Pinpoint the cell where the given text exists, returning its [x, y] midpoint coordinate. 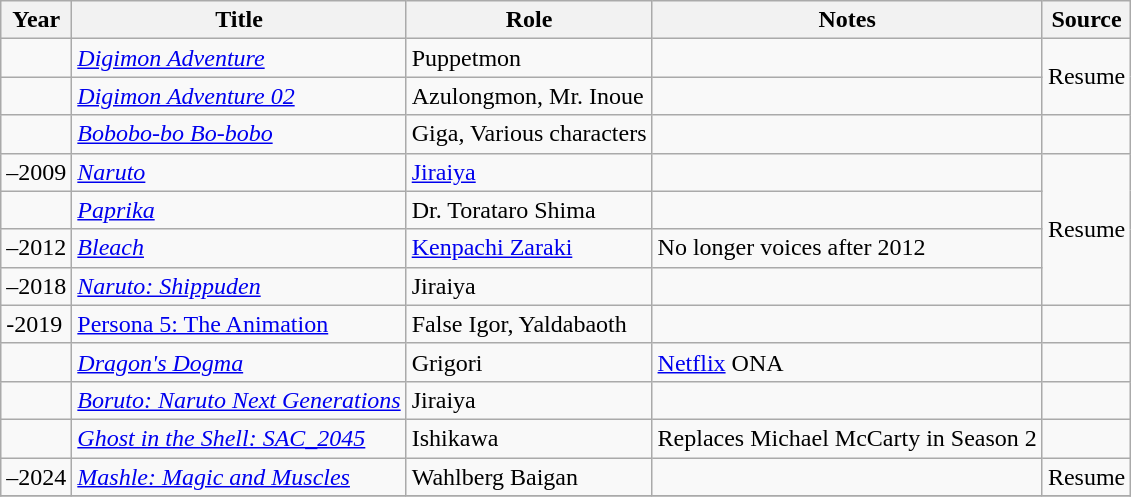
Naruto [239, 172]
Bobobo-bo Bo-bobo [239, 134]
Notes [847, 20]
–2009 [36, 172]
Persona 5: The Animation [239, 324]
Dragon's Dogma [239, 362]
Ghost in the Shell: SAC_2045 [239, 438]
Azulongmon, Mr. Inoue [529, 96]
–2012 [36, 248]
Giga, Various characters [529, 134]
Dr. Torataro Shima [529, 210]
No longer voices after 2012 [847, 248]
–2018 [36, 286]
–2024 [36, 477]
Mashle: Magic and Muscles [239, 477]
-2019 [36, 324]
Puppetmon [529, 58]
Role [529, 20]
Digimon Adventure 02 [239, 96]
Grigori [529, 362]
Bleach [239, 248]
Netflix ONA [847, 362]
Year [36, 20]
Naruto: Shippuden [239, 286]
Boruto: Naruto Next Generations [239, 400]
Source [1086, 20]
Replaces Michael McCarty in Season 2 [847, 438]
Digimon Adventure [239, 58]
False Igor, Yaldabaoth [529, 324]
Title [239, 20]
Ishikawa [529, 438]
Paprika [239, 210]
Kenpachi Zaraki [529, 248]
Wahlberg Baigan [529, 477]
